Determine the (x, y) coordinate at the center of the cell enclosing the given text.  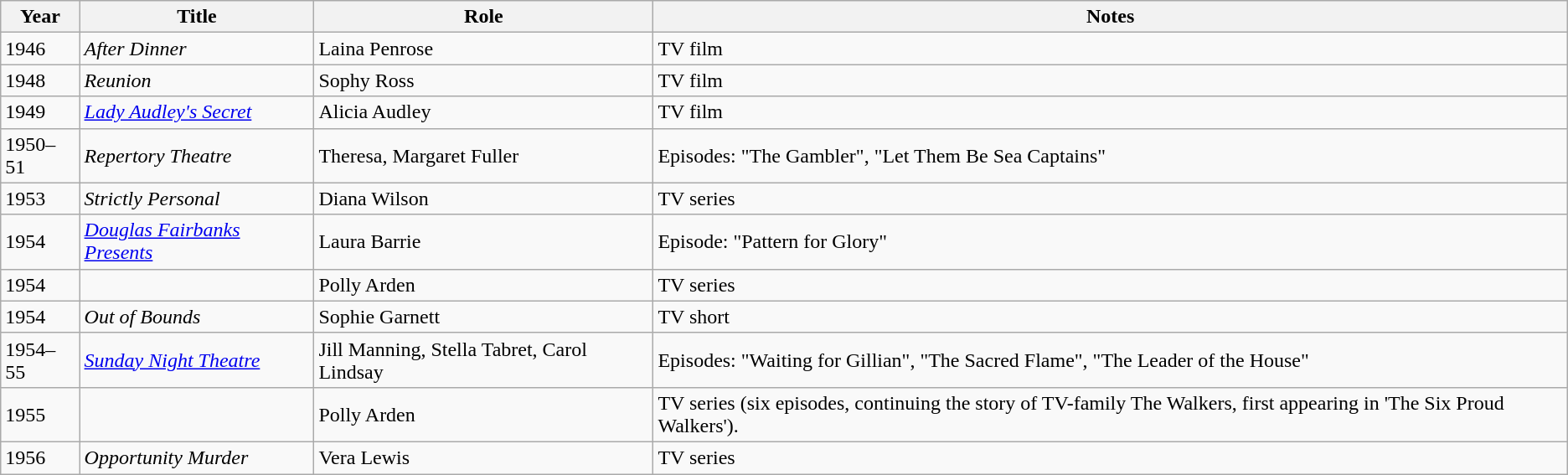
Theresa, Margaret Fuller (484, 156)
1949 (40, 112)
Sophie Garnett (484, 317)
Role (484, 17)
Sunday Night Theatre (197, 360)
TV short (1111, 317)
TV series (six episodes, continuing the story of TV-family The Walkers, first appearing in 'The Six Proud Walkers'). (1111, 414)
Repertory Theatre (197, 156)
Vera Lewis (484, 457)
Year (40, 17)
Opportunity Murder (197, 457)
1955 (40, 414)
Episodes: "The Gambler", "Let Them Be Sea Captains" (1111, 156)
1950–51 (40, 156)
Alicia Audley (484, 112)
Sophy Ross (484, 80)
Laina Penrose (484, 49)
Laura Barrie (484, 241)
After Dinner (197, 49)
1954–55 (40, 360)
Episodes: "Waiting for Gillian", "The Sacred Flame", "The Leader of the House" (1111, 360)
Episode: "Pattern for Glory" (1111, 241)
Douglas Fairbanks Presents (197, 241)
Diana Wilson (484, 199)
1956 (40, 457)
Jill Manning, Stella Tabret, Carol Lindsay (484, 360)
Strictly Personal (197, 199)
Notes (1111, 17)
1953 (40, 199)
1948 (40, 80)
Out of Bounds (197, 317)
Title (197, 17)
Reunion (197, 80)
1946 (40, 49)
Lady Audley's Secret (197, 112)
